Scan for the cell matching the given text and deliver its [x, y] coordinate at center. 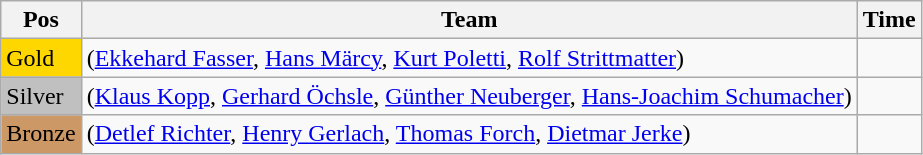
(Klaus Kopp, Gerhard Öchsle, Günther Neuberger, Hans-Joachim Schumacher) [469, 96]
Time [889, 20]
Bronze [41, 134]
Pos [41, 20]
(Detlef Richter, Henry Gerlach, Thomas Forch, Dietmar Jerke) [469, 134]
Team [469, 20]
Gold [41, 58]
Silver [41, 96]
(Ekkehard Fasser, Hans Märcy, Kurt Poletti, Rolf Strittmatter) [469, 58]
